Detect which cell encompasses the target text, then output its [X, Y] center coordinate. 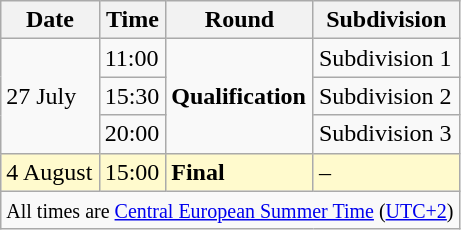
15:00 [132, 172]
Subdivision 2 [386, 96]
Subdivision 1 [386, 58]
15:30 [132, 96]
11:00 [132, 58]
Time [132, 20]
4 August [50, 172]
Subdivision [386, 20]
All times are Central European Summer Time (UTC+2) [230, 210]
Qualification [240, 96]
Final [240, 172]
20:00 [132, 134]
Date [50, 20]
27 July [50, 96]
Round [240, 20]
Subdivision 3 [386, 134]
– [386, 172]
